Detect which cell encompasses the target text, then output its [x, y] center coordinate. 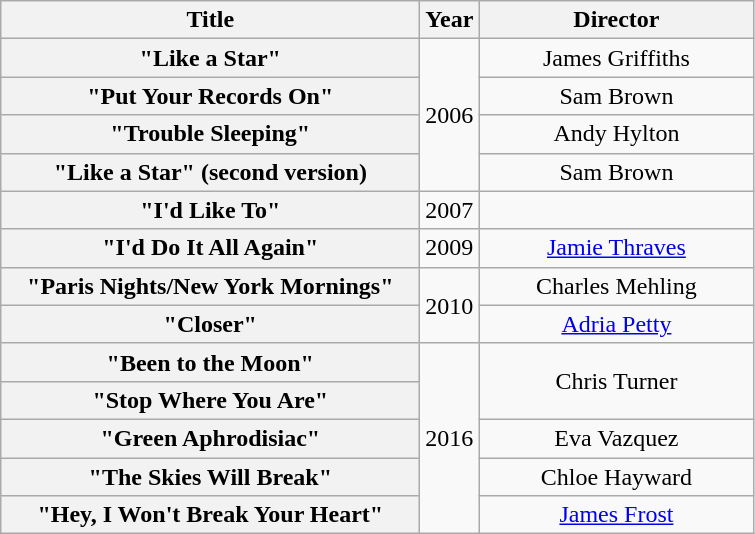
Year [450, 20]
"Paris Nights/New York Mornings" [210, 286]
Title [210, 20]
James Frost [616, 515]
Eva Vazquez [616, 438]
2016 [450, 438]
Adria Petty [616, 324]
2009 [450, 248]
Director [616, 20]
"Green Aphrodisiac" [210, 438]
Andy Hylton [616, 134]
"The Skies Will Break" [210, 477]
2007 [450, 210]
2010 [450, 305]
"Been to the Moon" [210, 362]
"Hey, I Won't Break Your Heart" [210, 515]
Charles Mehling [616, 286]
Jamie Thraves [616, 248]
"Stop Where You Are" [210, 400]
2006 [450, 115]
Chloe Hayward [616, 477]
"Closer" [210, 324]
"Trouble Sleeping" [210, 134]
"Like a Star" (second version) [210, 172]
Chris Turner [616, 381]
"Like a Star" [210, 58]
"Put Your Records On" [210, 96]
"I'd Do It All Again" [210, 248]
"I'd Like To" [210, 210]
James Griffiths [616, 58]
